Find where the given text appears and provide that cell's center as [x, y] coordinate. 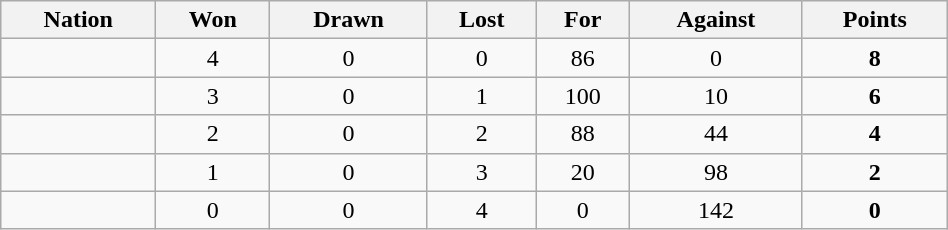
142 [716, 210]
Points [874, 20]
Won [213, 20]
44 [716, 134]
86 [582, 58]
For [582, 20]
100 [582, 96]
Nation [78, 20]
Drawn [349, 20]
Lost [482, 20]
98 [716, 172]
8 [874, 58]
Against [716, 20]
10 [716, 96]
88 [582, 134]
20 [582, 172]
6 [874, 96]
